Pinpoint the cell where the given text exists, returning its (x, y) midpoint coordinate. 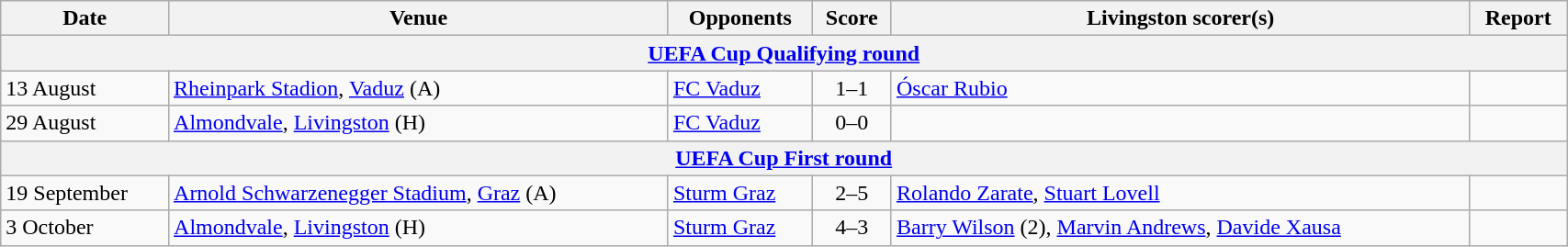
UEFA Cup First round (784, 158)
Venue (419, 18)
3 October (85, 228)
19 September (85, 193)
29 August (85, 123)
Opponents (740, 18)
Score (852, 18)
0–0 (852, 123)
Rolando Zarate, Stuart Lovell (1179, 193)
2–5 (852, 193)
Report (1518, 18)
UEFA Cup Qualifying round (784, 53)
Date (85, 18)
4–3 (852, 228)
Arnold Schwarzenegger Stadium, Graz (A) (419, 193)
13 August (85, 88)
Óscar Rubio (1179, 88)
Barry Wilson (2), Marvin Andrews, Davide Xausa (1179, 228)
1–1 (852, 88)
Livingston scorer(s) (1179, 18)
Rheinpark Stadion, Vaduz (A) (419, 88)
